Detect which cell encompasses the target text, then output its [X, Y] center coordinate. 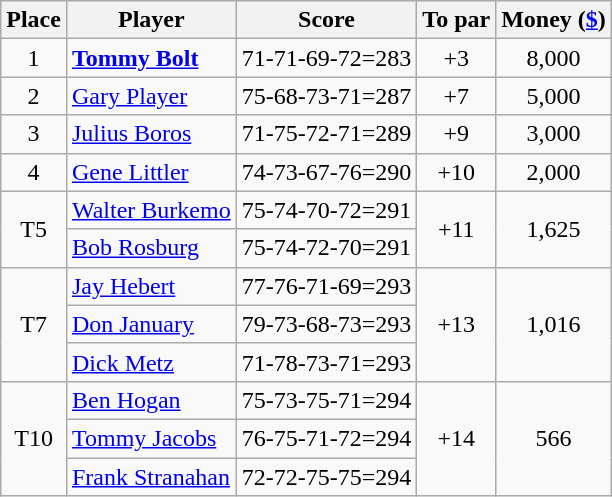
8,000 [554, 58]
75-68-73-71=287 [326, 96]
79-73-68-73=293 [326, 324]
1,016 [554, 324]
Dick Metz [151, 362]
77-76-71-69=293 [326, 286]
T5 [34, 229]
76-75-71-72=294 [326, 438]
Place [34, 20]
Money ($) [554, 20]
Julius Boros [151, 134]
Don January [151, 324]
2 [34, 96]
71-78-73-71=293 [326, 362]
Gene Littler [151, 172]
+13 [456, 324]
71-71-69-72=283 [326, 58]
Gary Player [151, 96]
Player [151, 20]
+14 [456, 438]
74-73-67-76=290 [326, 172]
+9 [456, 134]
Tommy Jacobs [151, 438]
Walter Burkemo [151, 210]
Bob Rosburg [151, 248]
4 [34, 172]
T10 [34, 438]
+3 [456, 58]
5,000 [554, 96]
+7 [456, 96]
2,000 [554, 172]
75-73-75-71=294 [326, 400]
+10 [456, 172]
72-72-75-75=294 [326, 477]
Score [326, 20]
3,000 [554, 134]
Jay Hebert [151, 286]
75-74-70-72=291 [326, 210]
566 [554, 438]
To par [456, 20]
75-74-72-70=291 [326, 248]
Tommy Bolt [151, 58]
Frank Stranahan [151, 477]
1 [34, 58]
3 [34, 134]
+11 [456, 229]
Ben Hogan [151, 400]
1,625 [554, 229]
T7 [34, 324]
71-75-72-71=289 [326, 134]
